Scan for the cell matching the given text and deliver its [X, Y] coordinate at center. 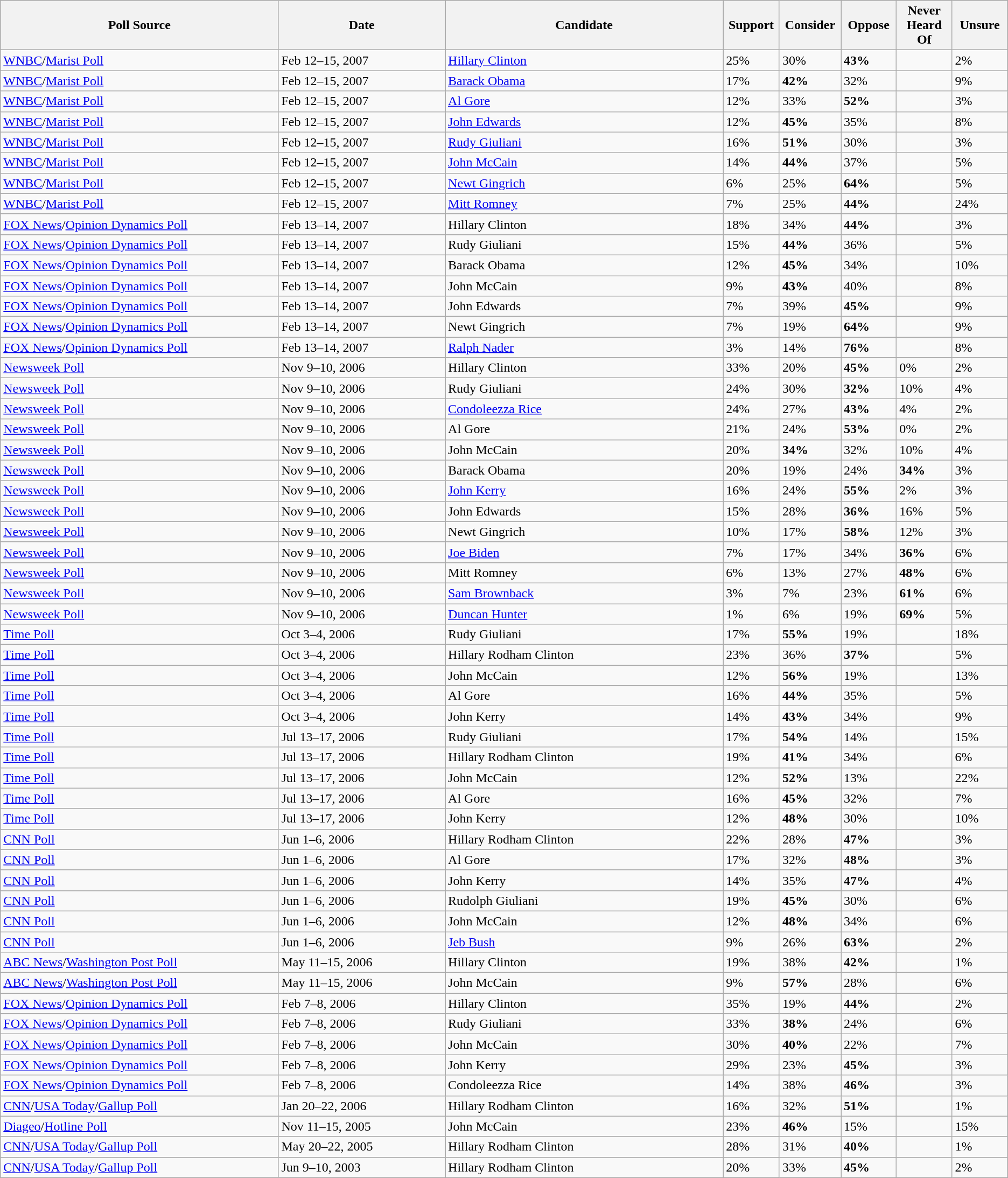
Rudolph Giuliani [584, 901]
58% [869, 532]
Support [752, 25]
Duncan Hunter [584, 614]
76% [869, 347]
41% [810, 757]
Poll Source [139, 25]
57% [810, 983]
63% [869, 942]
Jun 9–10, 2003 [362, 1167]
53% [869, 429]
May 20–22, 2005 [362, 1147]
Date [362, 25]
Joe Biden [584, 552]
Consider [810, 25]
Candidate [584, 25]
31% [810, 1147]
Diageo/Hotline Poll [139, 1126]
29% [752, 1065]
69% [924, 614]
Never Heard Of [924, 25]
Sam Brownback [584, 593]
21% [752, 429]
26% [810, 942]
61% [924, 593]
Oppose [869, 25]
Ralph Nader [584, 347]
54% [810, 737]
Jeb Bush [584, 942]
Jan 20–22, 2006 [362, 1106]
Unsure [980, 25]
39% [810, 306]
Nov 11–15, 2005 [362, 1126]
56% [810, 675]
